Identify which cell holds the provided text, then report its (x, y) central coordinate. 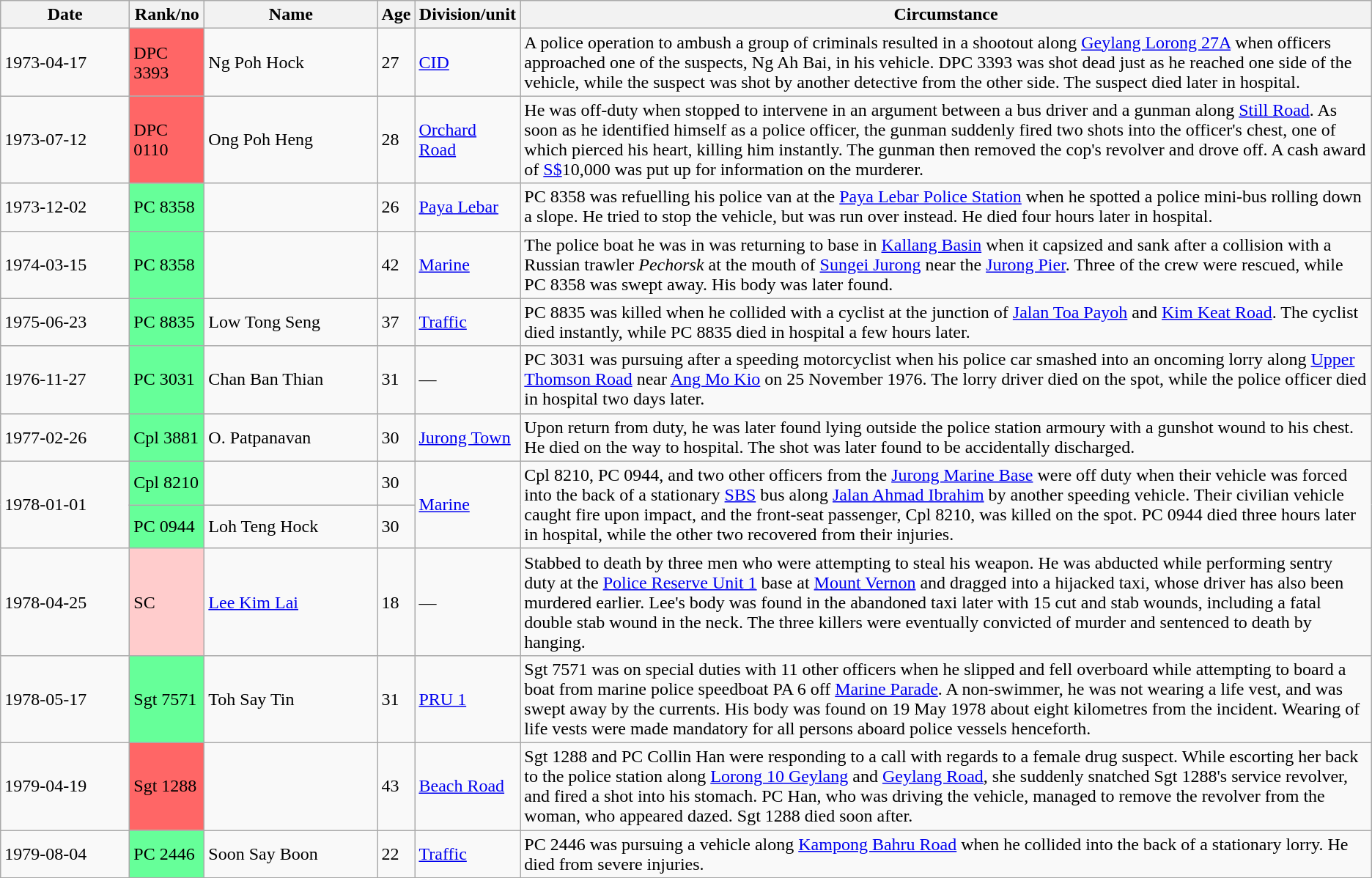
PRU 1 (468, 699)
1975-06-23 (65, 322)
18 (396, 602)
Low Tong Seng (291, 322)
1977-02-26 (65, 437)
Lee Kim Lai (291, 602)
Cpl 8210 (167, 483)
1978-04-25 (65, 602)
Rank/no (167, 15)
1976-11-27 (65, 380)
37 (396, 322)
Soon Say Boon (291, 853)
Ong Poh Heng (291, 139)
22 (396, 853)
1973-12-02 (65, 207)
Paya Lebar (468, 207)
1973-07-12 (65, 139)
Circumstance (945, 15)
1979-08-04 (65, 853)
Name (291, 15)
SC (167, 602)
O. Patpanavan (291, 437)
Ng Poh Hock (291, 62)
42 (396, 265)
27 (396, 62)
Toh Say Tin (291, 699)
DPC 3393 (167, 62)
Cpl 3881 (167, 437)
Beach Road (468, 786)
Jurong Town (468, 437)
PC 3031 (167, 380)
43 (396, 786)
Sgt 1288 (167, 786)
Sgt 7571 (167, 699)
PC 2446 (167, 853)
26 (396, 207)
1979-04-19 (65, 786)
PC 0944 (167, 527)
28 (396, 139)
DPC 0110 (167, 139)
Division/unit (468, 15)
PC 2446 was pursuing a vehicle along Kampong Bahru Road when he collided into the back of a stationary lorry. He died from severe injuries. (945, 853)
PC 8835 (167, 322)
Chan Ban Thian (291, 380)
1978-01-01 (65, 504)
Date (65, 15)
Orchard Road (468, 139)
1973-04-17 (65, 62)
1978-05-17 (65, 699)
1974-03-15 (65, 265)
Loh Teng Hock (291, 527)
Age (396, 15)
CID (468, 62)
